Scan for the cell matching the given text and deliver its (X, Y) coordinate at center. 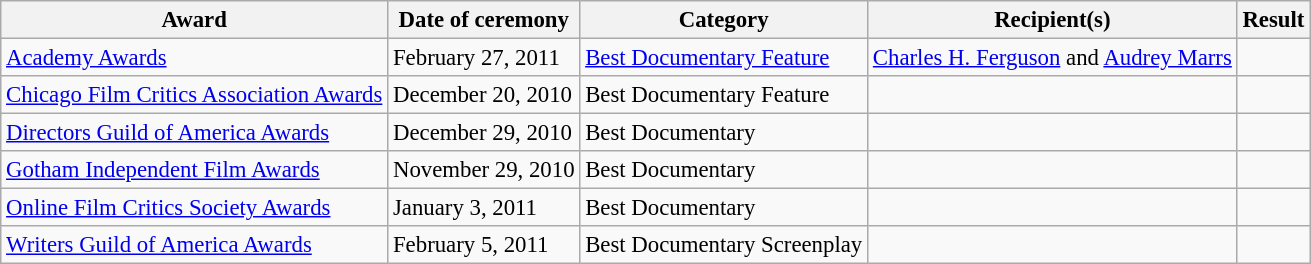
November 29, 2010 (484, 170)
Award (194, 20)
Online Film Critics Society Awards (194, 208)
February 27, 2011 (484, 58)
Academy Awards (194, 58)
February 5, 2011 (484, 245)
Chicago Film Critics Association Awards (194, 95)
Result (1274, 20)
Writers Guild of America Awards (194, 245)
Charles H. Ferguson and Audrey Marrs (1053, 58)
Gotham Independent Film Awards (194, 170)
Category (724, 20)
Date of ceremony (484, 20)
January 3, 2011 (484, 208)
December 20, 2010 (484, 95)
December 29, 2010 (484, 133)
Best Documentary Screenplay (724, 245)
Recipient(s) (1053, 20)
Directors Guild of America Awards (194, 133)
